Identify which cell holds the provided text, then report its (X, Y) central coordinate. 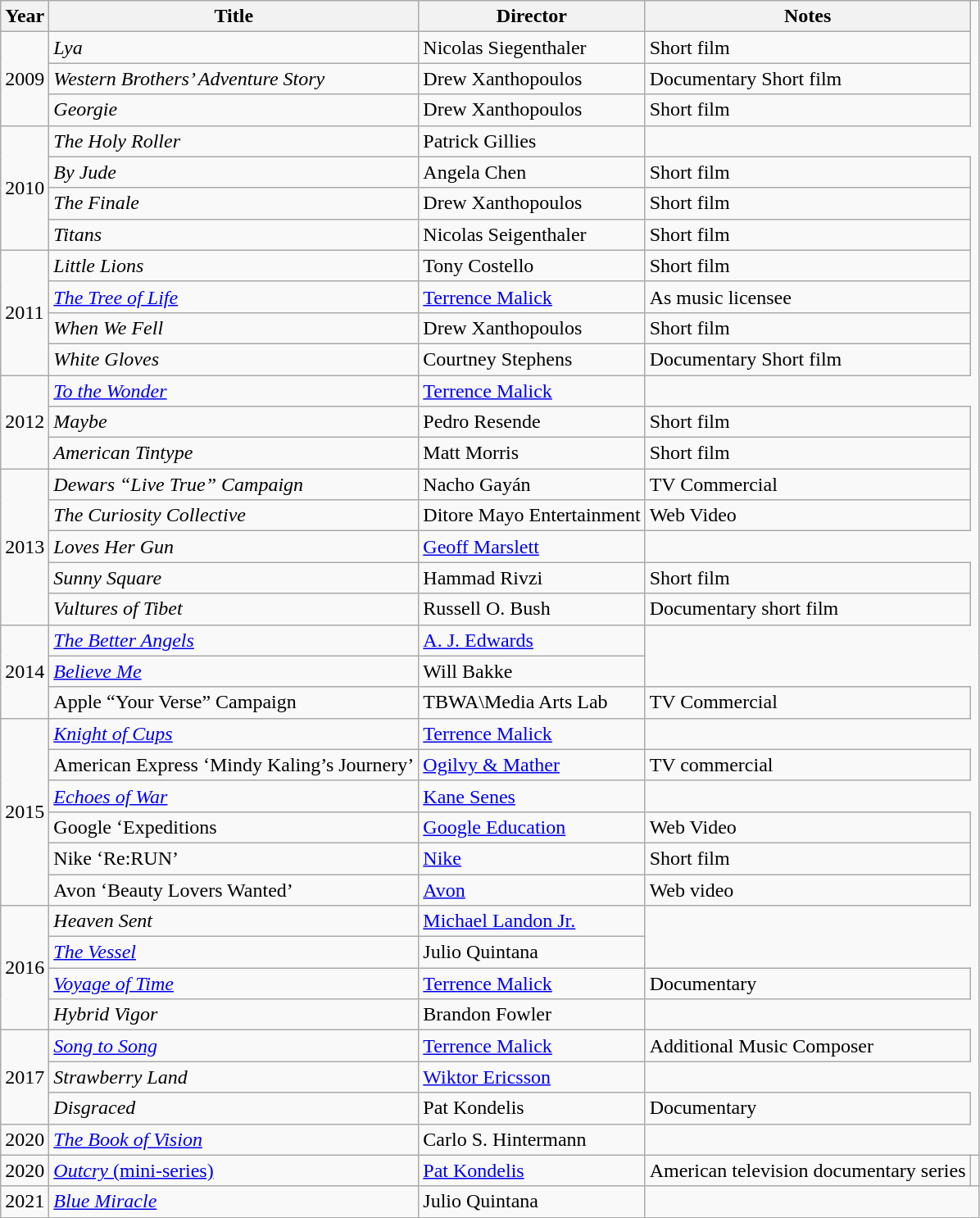
A. J. Edwards (532, 640)
Google Education (532, 827)
Echoes of War (234, 796)
Angela Chen (532, 172)
The Better Angels (234, 640)
2014 (25, 671)
By Jude (234, 172)
Vultures of Tibet (234, 609)
Nacho Gayán (532, 484)
The Book of Vision (234, 1139)
When We Fell (234, 328)
Titans (234, 234)
Title (234, 16)
American Tintype (234, 453)
2015 (25, 811)
2021 (25, 1202)
Nicolas Siegenthaler (532, 48)
The Tree of Life (234, 297)
Year (25, 16)
Maybe (234, 422)
Tony Costello (532, 266)
Heaven Sent (234, 921)
Will Bakke (532, 671)
Additional Music Composer (808, 1046)
Nike ‘Re:RUN’ (234, 858)
2016 (25, 968)
Wiktor Ericsson (532, 1077)
As music licensee (808, 297)
Outcry (mini-series) (234, 1170)
Carlo S. Hintermann (532, 1139)
Song to Song (234, 1046)
Web video (808, 889)
Blue Miracle (234, 1202)
Hammad Rivzi (532, 578)
Brandon Fowler (532, 1015)
2011 (25, 312)
White Gloves (234, 359)
Kane Senes (532, 796)
Avon (532, 889)
Ogilvy & Mather (532, 765)
American Express ‘Mindy Kaling’s Journery’ (234, 765)
The Holy Roller (234, 141)
2013 (25, 547)
Western Brothers’ Adventure Story (234, 79)
To the Wonder (234, 391)
Apple “Your Verse” Campaign (234, 702)
Ditore Mayo Entertainment (532, 516)
Director (532, 16)
Michael Landon Jr. (532, 921)
Dewars “Live True” Campaign (234, 484)
2010 (25, 188)
Nicolas Seigenthaler (532, 234)
Sunny Square (234, 578)
Notes (808, 16)
The Curiosity Collective (234, 516)
Georgie (234, 110)
TV commercial (808, 765)
Russell O. Bush (532, 609)
Avon ‘Beauty Lovers Wanted’ (234, 889)
The Vessel (234, 952)
Lya (234, 48)
Hybrid Vigor (234, 1015)
Nike (532, 858)
Voyage of Time (234, 984)
Geoff Marslett (532, 547)
2017 (25, 1077)
Loves Her Gun (234, 547)
2009 (25, 79)
Believe Me (234, 671)
TBWA\Media Arts Lab (532, 702)
Disgraced (234, 1108)
Patrick Gillies (532, 141)
American television documentary series (808, 1170)
Pedro Resende (532, 422)
Courtney Stephens (532, 359)
Little Lions (234, 266)
The Finale (234, 203)
Knight of Cups (234, 734)
Matt Morris (532, 453)
2012 (25, 422)
Documentary short film (808, 609)
Strawberry Land (234, 1077)
Google ‘Expeditions (234, 827)
